Output the (x, y) coordinate of the center of the cell containing the given text.  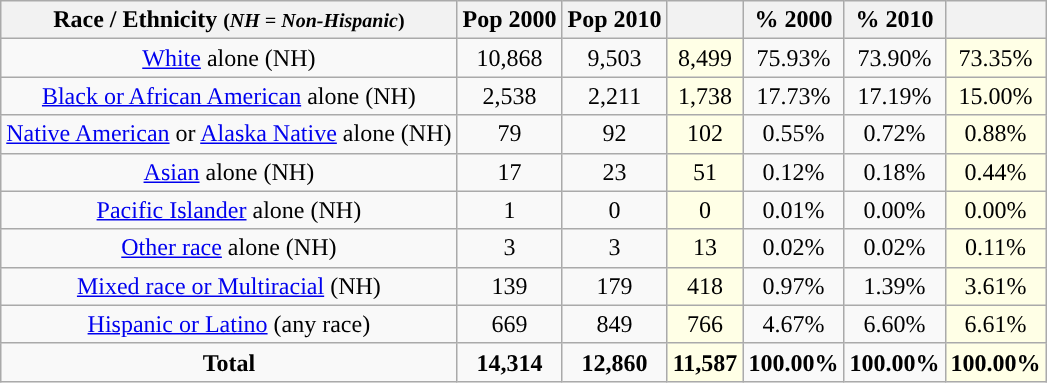
1,738 (705, 96)
17.73% (794, 96)
15.00% (996, 96)
17 (510, 172)
Asian alone (NH) (229, 172)
0.12% (794, 172)
Hispanic or Latino (any race) (229, 324)
669 (510, 324)
2,211 (614, 96)
92 (614, 134)
0.55% (794, 134)
9,503 (614, 58)
1 (510, 210)
73.35% (996, 58)
418 (705, 286)
Total (229, 362)
Mixed race or Multiracial (NH) (229, 286)
Other race alone (NH) (229, 248)
12,860 (614, 362)
179 (614, 286)
3.61% (996, 286)
6.61% (996, 324)
0.97% (794, 286)
% 2010 (894, 20)
% 2000 (794, 20)
0.72% (894, 134)
Black or African American alone (NH) (229, 96)
0.01% (794, 210)
23 (614, 172)
102 (705, 134)
17.19% (894, 96)
139 (510, 286)
Pop 2000 (510, 20)
14,314 (510, 362)
1.39% (894, 286)
0.11% (996, 248)
Pop 2010 (614, 20)
73.90% (894, 58)
51 (705, 172)
79 (510, 134)
0.44% (996, 172)
10,868 (510, 58)
Pacific Islander alone (NH) (229, 210)
13 (705, 248)
8,499 (705, 58)
11,587 (705, 362)
0.88% (996, 134)
75.93% (794, 58)
766 (705, 324)
Race / Ethnicity (NH = Non-Hispanic) (229, 20)
White alone (NH) (229, 58)
849 (614, 324)
4.67% (794, 324)
6.60% (894, 324)
2,538 (510, 96)
0.18% (894, 172)
Native American or Alaska Native alone (NH) (229, 134)
